Find where the given text appears and provide that cell's center as [x, y] coordinate. 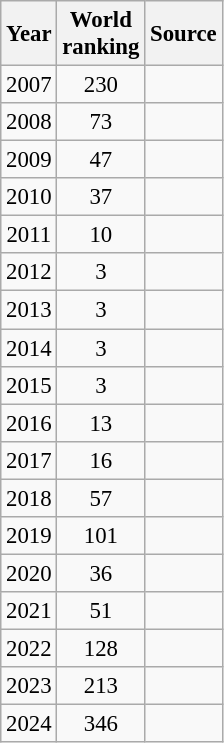
2021 [29, 611]
2019 [29, 536]
13 [101, 423]
2024 [29, 724]
Year [29, 34]
2016 [29, 423]
37 [101, 197]
2022 [29, 648]
Worldranking [101, 34]
57 [101, 498]
2014 [29, 348]
51 [101, 611]
2020 [29, 573]
2009 [29, 160]
2007 [29, 85]
2011 [29, 235]
2017 [29, 460]
2012 [29, 273]
10 [101, 235]
213 [101, 686]
2010 [29, 197]
Source [184, 34]
101 [101, 536]
230 [101, 85]
2018 [29, 498]
2008 [29, 122]
2013 [29, 310]
2023 [29, 686]
73 [101, 122]
346 [101, 724]
128 [101, 648]
2015 [29, 385]
36 [101, 573]
47 [101, 160]
16 [101, 460]
